Extract the (X, Y) coordinate from the center of the cell holding the provided text.  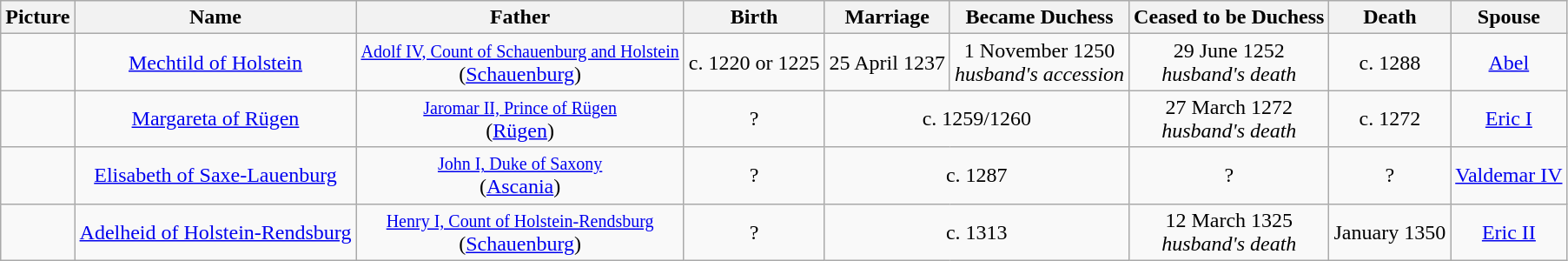
25 April 1237 (887, 63)
c. 1259/1260 (976, 118)
Abel (1509, 63)
Jaromar II, Prince of Rügen (Rügen) (519, 118)
c. 1287 (976, 176)
Spouse (1509, 17)
Elisabeth of Saxe-Lauenburg (215, 176)
Marriage (887, 17)
Henry I, Count of Holstein-Rendsburg (Schauenburg) (519, 231)
c. 1288 (1390, 63)
Eric I (1509, 118)
Mechtild of Holstein (215, 63)
1 November 1250husband's accession (1039, 63)
c. 1272 (1390, 118)
c. 1313 (976, 231)
Death (1390, 17)
Birth (754, 17)
John I, Duke of Saxony (Ascania) (519, 176)
c. 1220 or 1225 (754, 63)
27 March 1272husband's death (1229, 118)
Eric II (1509, 231)
Ceased to be Duchess (1229, 17)
Father (519, 17)
Became Duchess (1039, 17)
Name (215, 17)
Adolf IV, Count of Schauenburg and Holstein (Schauenburg) (519, 63)
Adelheid of Holstein-Rendsburg (215, 231)
Margareta of Rügen (215, 118)
January 1350 (1390, 231)
Valdemar IV (1509, 176)
12 March 1325husband's death (1229, 231)
Picture (38, 17)
29 June 1252husband's death (1229, 63)
